Locate the cell with the specified text and output its (X, Y) center coordinate. 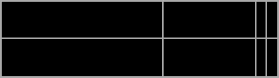
Defense (209, 20)
Jamie Grinder (82, 20)
Forward (209, 58)
Madisyn Wiebe (82, 58)
